Pinpoint the cell where the given text exists, returning its [x, y] midpoint coordinate. 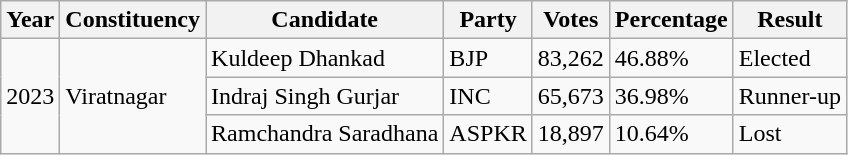
Year [30, 20]
65,673 [570, 96]
BJP [488, 58]
Constituency [133, 20]
INC [488, 96]
83,262 [570, 58]
Viratnagar [133, 96]
10.64% [671, 134]
2023 [30, 96]
36.98% [671, 96]
Ramchandra Saradhana [325, 134]
Percentage [671, 20]
Elected [790, 58]
Kuldeep Dhankad [325, 58]
18,897 [570, 134]
Runner-up [790, 96]
Party [488, 20]
ASPKR [488, 134]
Votes [570, 20]
46.88% [671, 58]
Candidate [325, 20]
Result [790, 20]
Indraj Singh Gurjar [325, 96]
Lost [790, 134]
